Detect which cell encompasses the target text, then output its (x, y) center coordinate. 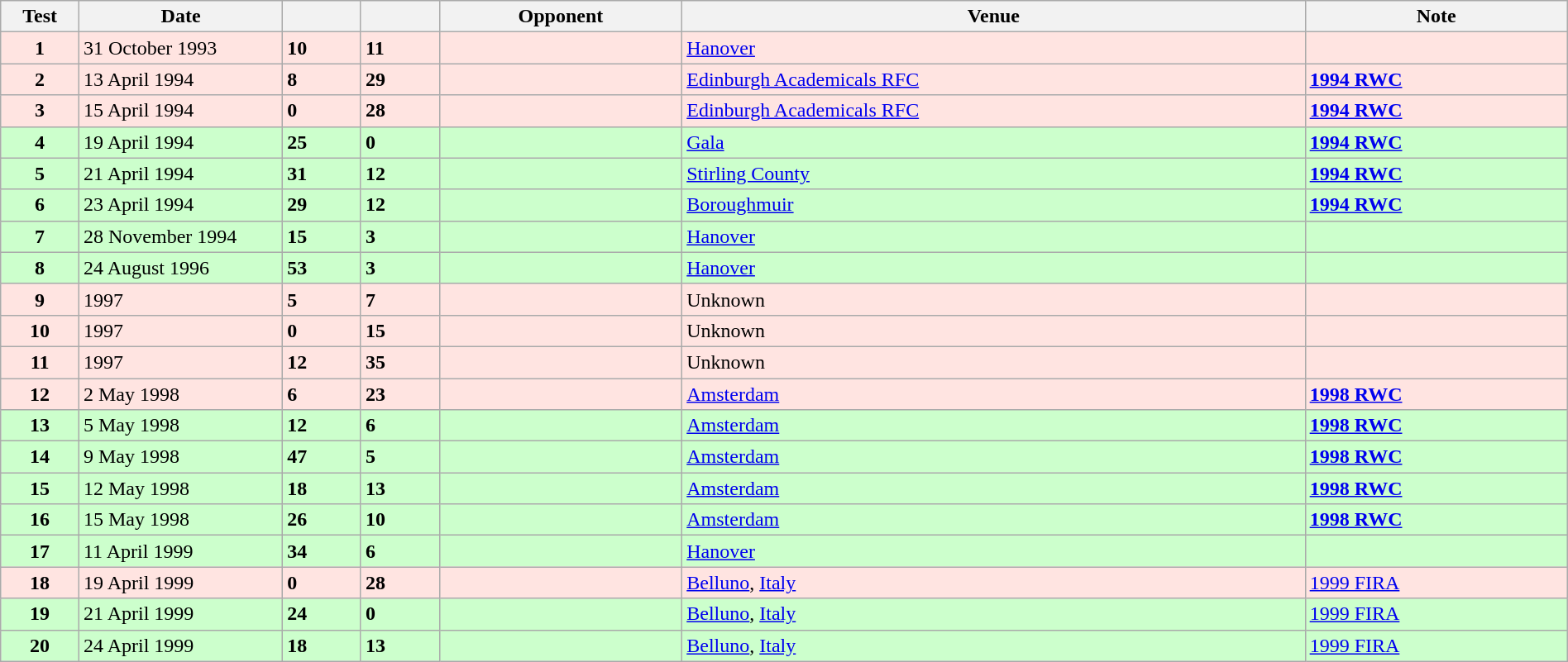
15 April 1994 (180, 111)
Date (180, 17)
24 April 1999 (180, 645)
35 (400, 362)
20 (40, 645)
14 (40, 457)
53 (323, 268)
25 (323, 142)
16 (40, 520)
31 (323, 174)
2 (40, 79)
24 (323, 614)
17 (40, 551)
19 April 1999 (180, 583)
28 November 1994 (180, 236)
13 April 1994 (180, 79)
1 (40, 48)
Stirling County (994, 174)
19 April 1994 (180, 142)
Boroughmuir (994, 205)
Venue (994, 17)
21 April 1999 (180, 614)
24 August 1996 (180, 268)
19 (40, 614)
21 April 1994 (180, 174)
15 May 1998 (180, 520)
26 (323, 520)
23 April 1994 (180, 205)
34 (323, 551)
11 April 1999 (180, 551)
Test (40, 17)
31 October 1993 (180, 48)
47 (323, 457)
Gala (994, 142)
9 (40, 299)
12 May 1998 (180, 488)
5 May 1998 (180, 426)
Note (1436, 17)
2 May 1998 (180, 394)
4 (40, 142)
Opponent (561, 17)
9 May 1998 (180, 457)
23 (400, 394)
